Provide the [x, y] coordinate of the cell's center where the given text is located.  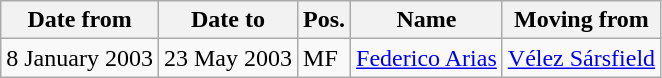
Pos. [324, 20]
Date from [80, 20]
MF [324, 58]
Vélez Sársfield [581, 58]
Name [427, 20]
23 May 2003 [228, 58]
Federico Arias [427, 58]
Date to [228, 20]
8 January 2003 [80, 58]
Moving from [581, 20]
